Output the [X, Y] coordinate of the center of the cell containing the given text.  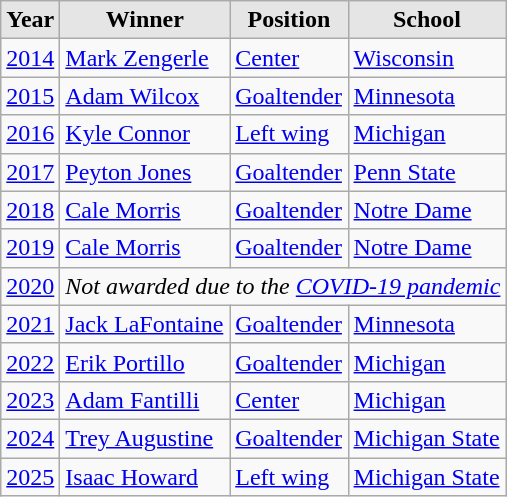
2018 [30, 210]
2015 [30, 96]
2019 [30, 248]
Wisconsin [427, 58]
Peyton Jones [145, 172]
2020 [30, 286]
Jack LaFontaine [145, 324]
School [427, 20]
Position [289, 20]
Isaac Howard [145, 477]
Trey Augustine [145, 438]
2016 [30, 134]
Adam Fantilli [145, 400]
2017 [30, 172]
Winner [145, 20]
2023 [30, 400]
2021 [30, 324]
2022 [30, 362]
Year [30, 20]
Mark Zengerle [145, 58]
Not awarded due to the COVID-19 pandemic [283, 286]
Kyle Connor [145, 134]
2025 [30, 477]
Adam Wilcox [145, 96]
Erik Portillo [145, 362]
2014 [30, 58]
2024 [30, 438]
Penn State [427, 172]
